From the cell containing the given text, extract its center point as (x, y) coordinate. 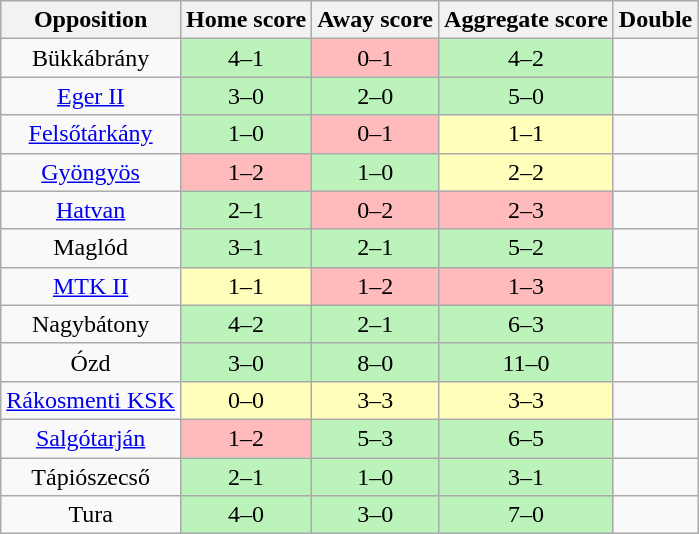
Eger II (91, 96)
Double (655, 20)
Hatvan (91, 210)
8–0 (376, 362)
Opposition (91, 20)
4–0 (246, 515)
2–2 (526, 172)
0–0 (246, 400)
Tura (91, 515)
1–3 (526, 286)
6–3 (526, 324)
7–0 (526, 515)
Felsőtárkány (91, 134)
0–2 (376, 210)
4–1 (246, 58)
Away score (376, 20)
Maglód (91, 248)
2–3 (526, 210)
MTK II (91, 286)
2–0 (376, 96)
Salgótarján (91, 438)
Tápiószecső (91, 477)
Rákosmenti KSK (91, 400)
Aggregate score (526, 20)
11–0 (526, 362)
Home score (246, 20)
6–5 (526, 438)
5–2 (526, 248)
Ózd (91, 362)
5–3 (376, 438)
Gyöngyös (91, 172)
Nagybátony (91, 324)
Bükkábrány (91, 58)
5–0 (526, 96)
